Determine the [x, y] coordinate at the center of the cell enclosing the given text.  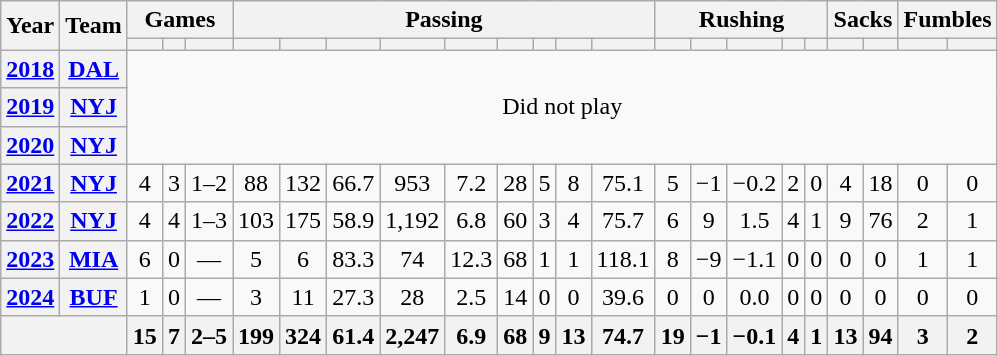
2019 [30, 107]
94 [880, 335]
75.7 [623, 221]
MIA [94, 259]
7 [174, 335]
175 [304, 221]
Team [94, 26]
−1.1 [754, 259]
61.4 [354, 335]
11 [304, 297]
76 [880, 221]
Did not play [562, 107]
−0.1 [754, 335]
2024 [30, 297]
14 [516, 297]
75.1 [623, 183]
1–2 [208, 183]
199 [256, 335]
60 [516, 221]
6.9 [472, 335]
BUF [94, 297]
103 [256, 221]
2018 [30, 69]
132 [304, 183]
−9 [708, 259]
−0.2 [754, 183]
2023 [30, 259]
19 [672, 335]
953 [412, 183]
0.0 [754, 297]
2–5 [208, 335]
Games [180, 20]
58.9 [354, 221]
324 [304, 335]
27.3 [354, 297]
Rushing [742, 20]
39.6 [623, 297]
1.5 [754, 221]
88 [256, 183]
DAL [94, 69]
6.8 [472, 221]
118.1 [623, 259]
2022 [30, 221]
15 [144, 335]
18 [880, 183]
74.7 [623, 335]
74 [412, 259]
83.3 [354, 259]
2021 [30, 183]
Passing [444, 20]
2.5 [472, 297]
7.2 [472, 183]
2020 [30, 145]
1,192 [412, 221]
2,247 [412, 335]
12.3 [472, 259]
66.7 [354, 183]
1–3 [208, 221]
Sacks [863, 20]
Fumbles [948, 20]
Year [30, 26]
